Determine the [x, y] coordinate at the center of the cell enclosing the given text.  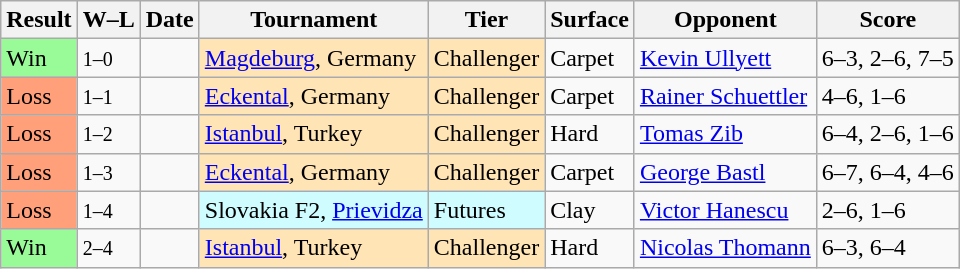
6–3, 2–6, 7–5 [888, 58]
George Bastl [725, 172]
6–3, 6–4 [888, 248]
Victor Hanescu [725, 210]
1–1 [108, 96]
Tournament [314, 20]
Slovakia F2, Prievidza [314, 210]
Futures [486, 210]
Magdeburg, Germany [314, 58]
Rainer Schuettler [725, 96]
2–6, 1–6 [888, 210]
Kevin Ullyett [725, 58]
Tier [486, 20]
6–7, 6–4, 4–6 [888, 172]
Tomas Zib [725, 134]
Opponent [725, 20]
W–L [108, 20]
1–2 [108, 134]
Score [888, 20]
6–4, 2–6, 1–6 [888, 134]
Date [170, 20]
1–0 [108, 58]
Surface [590, 20]
4–6, 1–6 [888, 96]
1–3 [108, 172]
Nicolas Thomann [725, 248]
Clay [590, 210]
1–4 [108, 210]
Result [39, 20]
2–4 [108, 248]
